Return (X, Y) of the center of cell containing provided text 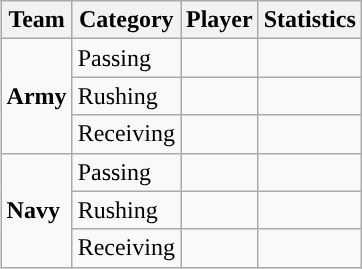
Category (126, 20)
Army (36, 96)
Player (219, 20)
Navy (36, 210)
Statistics (310, 20)
Team (36, 20)
